Detect which cell encompasses the target text, then output its [X, Y] center coordinate. 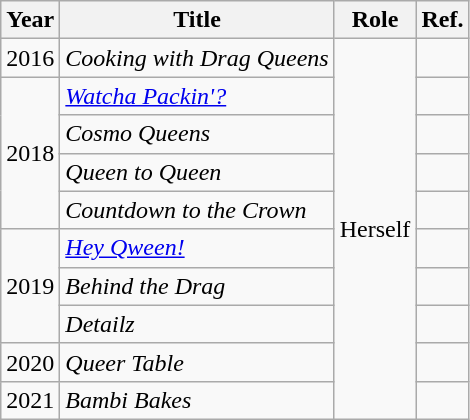
Queer Table [197, 362]
2018 [30, 153]
Cooking with Drag Queens [197, 58]
Year [30, 20]
Cosmo Queens [197, 134]
Herself [375, 230]
Queen to Queen [197, 172]
Title [197, 20]
2016 [30, 58]
Detailz [197, 324]
Watcha Packin'? [197, 96]
Behind the Drag [197, 286]
2020 [30, 362]
Countdown to the Crown [197, 210]
Bambi Bakes [197, 400]
Hey Qween! [197, 248]
Ref. [442, 20]
2021 [30, 400]
Role [375, 20]
2019 [30, 286]
